Scan for the cell matching the given text and deliver its [x, y] coordinate at center. 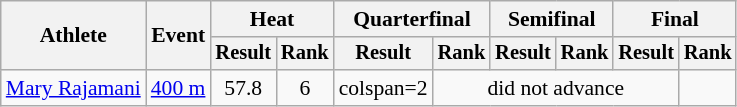
Mary Rajamani [74, 88]
57.8 [243, 88]
Heat [272, 19]
did not advance [556, 88]
Quarterfinal [412, 19]
Athlete [74, 36]
Event [178, 36]
Semifinal [552, 19]
6 [305, 88]
400 m [178, 88]
Final [674, 19]
colspan=2 [384, 88]
